Capture the cell that displays the provided text and extract its (x, y) central coordinate. 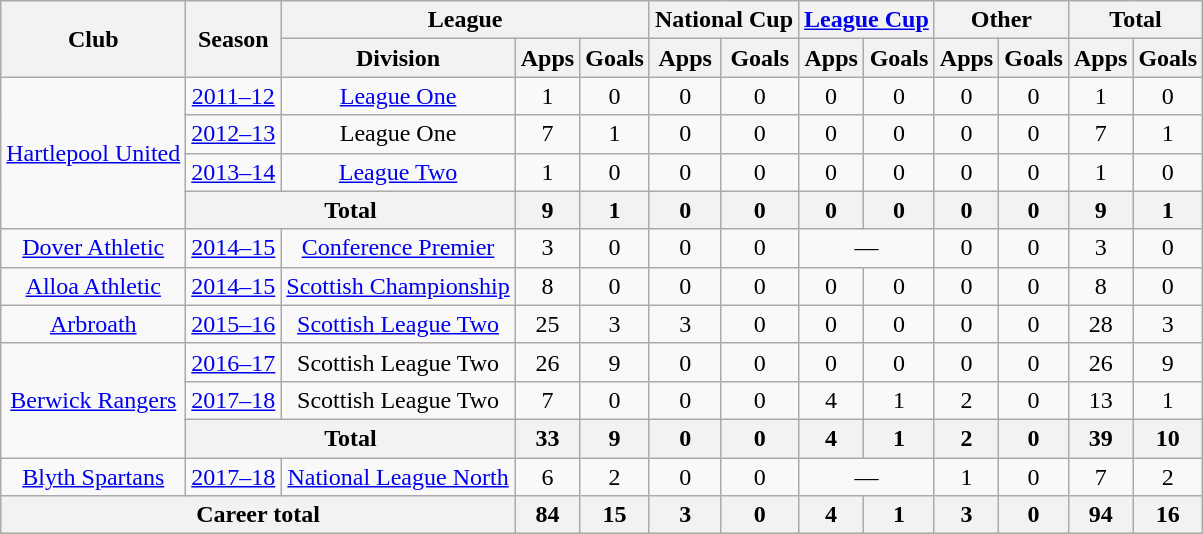
6 (547, 477)
Arbroath (94, 324)
25 (547, 324)
10 (1168, 438)
94 (1100, 515)
Season (234, 39)
League (466, 20)
39 (1100, 438)
28 (1100, 324)
Division (398, 58)
Other (1001, 20)
2011–12 (234, 96)
33 (547, 438)
League Two (398, 172)
National League North (398, 477)
Club (94, 39)
Berwick Rangers (94, 400)
Scottish Championship (398, 286)
Career total (258, 515)
13 (1100, 400)
2015–16 (234, 324)
16 (1168, 515)
15 (615, 515)
84 (547, 515)
Conference Premier (398, 248)
Dover Athletic (94, 248)
Hartlepool United (94, 153)
2013–14 (234, 172)
National Cup (724, 20)
Alloa Athletic (94, 286)
League Cup (867, 20)
2016–17 (234, 362)
Blyth Spartans (94, 477)
2012–13 (234, 134)
